Capture the cell that displays the provided text and extract its (X, Y) central coordinate. 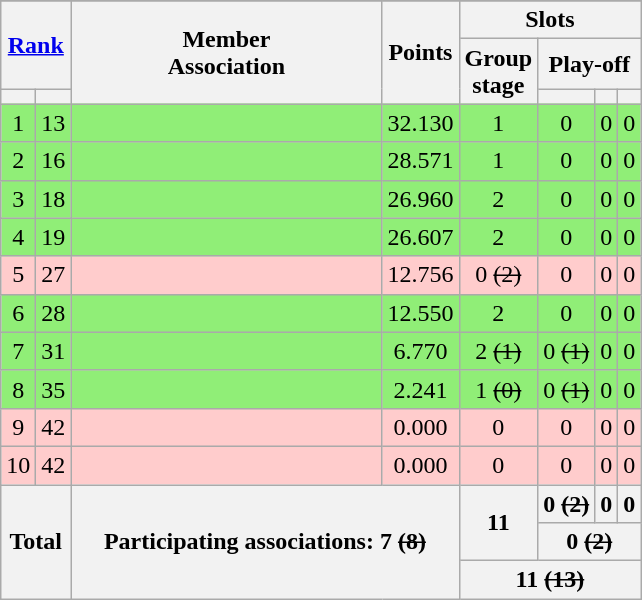
19 (54, 237)
Slots (550, 20)
2 (1) (498, 351)
Rank (36, 45)
26.960 (420, 199)
5 (18, 275)
2.241 (420, 389)
11 (13) (550, 580)
1 (0) (498, 389)
7 (18, 351)
16 (54, 161)
28.571 (420, 161)
Play-off (590, 64)
12.756 (420, 275)
28 (54, 313)
8 (18, 389)
31 (54, 351)
Total (36, 541)
26.607 (420, 237)
27 (54, 275)
32.130 (420, 123)
35 (54, 389)
9 (18, 427)
3 (18, 199)
11 (498, 522)
10 (18, 465)
6 (18, 313)
Groupstage (498, 72)
6.770 (420, 351)
4 (18, 237)
18 (54, 199)
Points (420, 52)
Participating associations: 7 (8) (265, 541)
MemberAssociation (226, 52)
13 (54, 123)
12.550 (420, 313)
